Find where the given text appears and provide that cell's center as [x, y] coordinate. 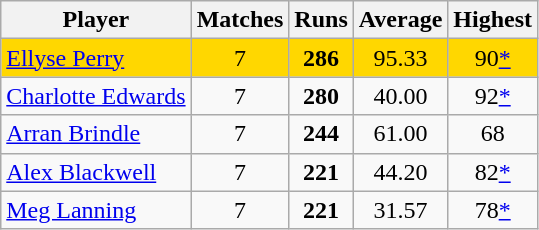
82* [493, 172]
44.20 [400, 172]
Average [400, 20]
280 [321, 96]
286 [321, 58]
Player [96, 20]
92* [493, 96]
Alex Blackwell [96, 172]
Matches [240, 20]
31.57 [400, 210]
Ellyse Perry [96, 58]
Arran Brindle [96, 134]
244 [321, 134]
90* [493, 58]
68 [493, 134]
Highest [493, 20]
95.33 [400, 58]
61.00 [400, 134]
Meg Lanning [96, 210]
78* [493, 210]
Charlotte Edwards [96, 96]
40.00 [400, 96]
Runs [321, 20]
